Identify which cell holds the provided text, then report its (x, y) central coordinate. 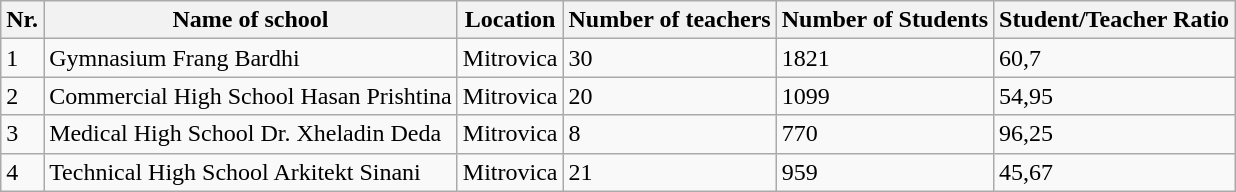
1099 (884, 96)
60,7 (1114, 58)
Medical High School Dr. Xheladin Deda (251, 134)
Student/Teacher Ratio (1114, 20)
Number of Students (884, 20)
21 (670, 172)
Nr. (22, 20)
1821 (884, 58)
Commercial High School Hasan Prishtina (251, 96)
Number of teachers (670, 20)
8 (670, 134)
20 (670, 96)
1 (22, 58)
96,25 (1114, 134)
Location (510, 20)
54,95 (1114, 96)
Name of school (251, 20)
30 (670, 58)
3 (22, 134)
4 (22, 172)
2 (22, 96)
Gymnasium Frang Bardhi (251, 58)
45,67 (1114, 172)
Technical High School Arkitekt Sinani (251, 172)
959 (884, 172)
770 (884, 134)
